Identify which cell holds the provided text, then report its (x, y) central coordinate. 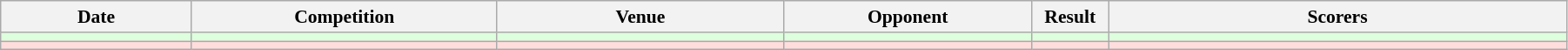
Scorers (1338, 17)
Opponent (908, 17)
Venue (640, 17)
Date (96, 17)
Result (1070, 17)
Competition (345, 17)
